From the cell containing the given text, extract its center point as [x, y] coordinate. 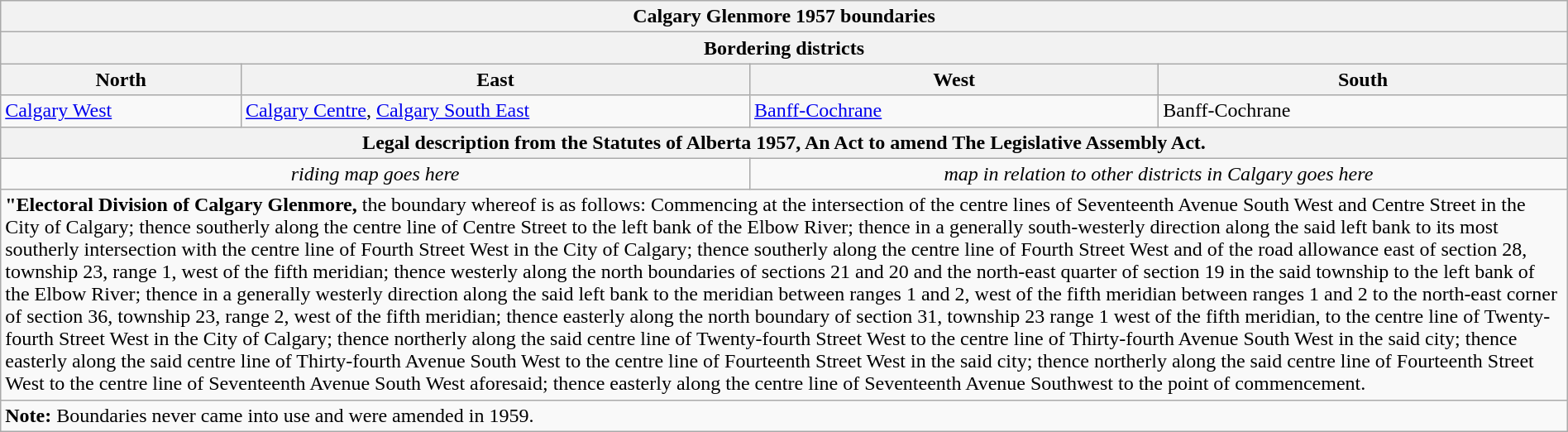
East [495, 79]
map in relation to other districts in Calgary goes here [1159, 174]
Calgary Centre, Calgary South East [495, 111]
West [954, 79]
South [1363, 79]
Note: Boundaries never came into use and were amended in 1959. [784, 415]
Legal description from the Statutes of Alberta 1957, An Act to amend The Legislative Assembly Act. [784, 142]
riding map goes here [375, 174]
Bordering districts [784, 48]
North [121, 79]
Calgary West [121, 111]
Calgary Glenmore 1957 boundaries [784, 17]
